Extract the (x, y) coordinate from the center of the cell holding the provided text.  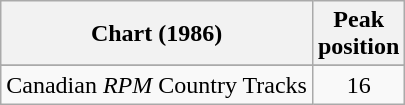
Chart (1986) (157, 34)
16 (358, 85)
Peakposition (358, 34)
Canadian RPM Country Tracks (157, 85)
